From the cell containing the given text, extract its center point as (x, y) coordinate. 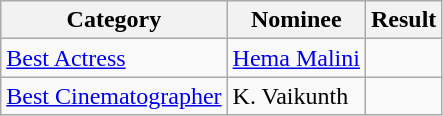
Nominee (296, 20)
Best Cinematographer (114, 96)
K. Vaikunth (296, 96)
Best Actress (114, 58)
Hema Malini (296, 58)
Result (403, 20)
Category (114, 20)
